Identify which cell holds the provided text, then report its (x, y) central coordinate. 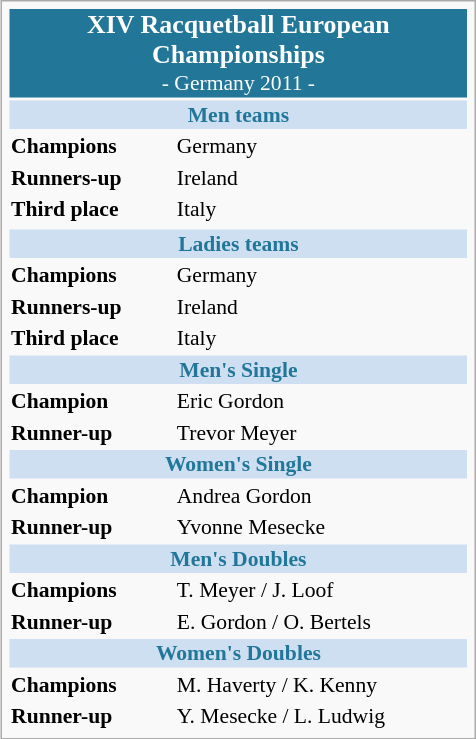
Yvonne Mesecke (321, 527)
Y. Mesecke / L. Ludwig (321, 716)
Andrea Gordon (321, 495)
Women's Doubles (239, 653)
Trevor Meyer (321, 432)
T. Meyer / J. Loof (321, 590)
Men's Single (239, 369)
M. Haverty / K. Kenny (321, 684)
Men teams (239, 114)
Eric Gordon (321, 401)
XIV Racquetball European Championships- Germany 2011 - (239, 53)
Men's Doubles (239, 558)
E. Gordon / O. Bertels (321, 621)
Ladies teams (239, 243)
Women's Single (239, 464)
